Pinpoint the cell where the given text exists, returning its (x, y) midpoint coordinate. 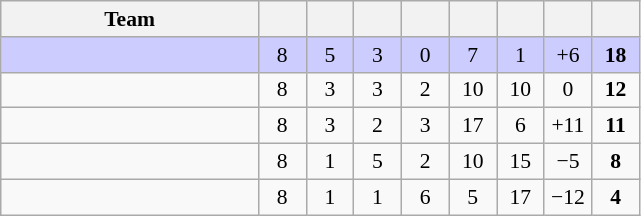
18 (616, 55)
12 (616, 90)
4 (616, 197)
−5 (568, 162)
Team (130, 19)
−12 (568, 197)
+11 (568, 126)
7 (473, 55)
15 (520, 162)
+6 (568, 55)
11 (616, 126)
